From the cell containing the given text, extract its center point as [x, y] coordinate. 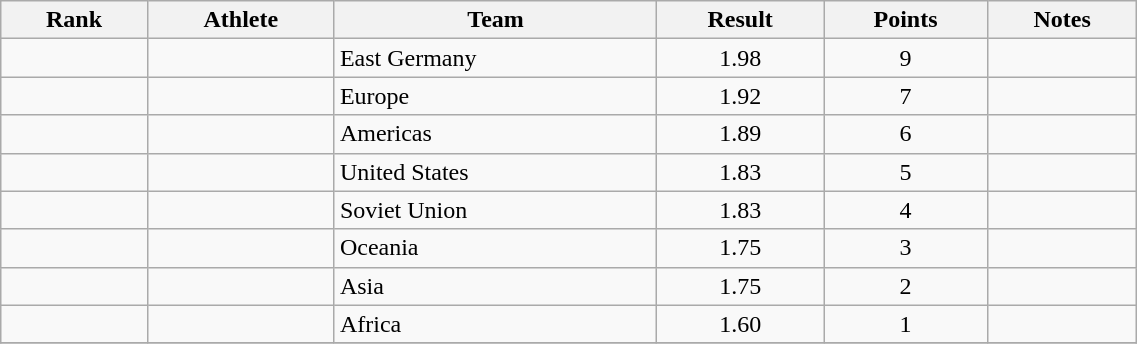
Notes [1062, 20]
1 [906, 324]
Points [906, 20]
Team [495, 20]
Europe [495, 96]
Oceania [495, 248]
4 [906, 210]
Americas [495, 134]
2 [906, 286]
Africa [495, 324]
Soviet Union [495, 210]
5 [906, 172]
Rank [74, 20]
United States [495, 172]
1.98 [740, 58]
1.89 [740, 134]
East Germany [495, 58]
1.92 [740, 96]
Asia [495, 286]
7 [906, 96]
Athlete [240, 20]
3 [906, 248]
Result [740, 20]
1.60 [740, 324]
9 [906, 58]
6 [906, 134]
